For the text-containing cell, return its midpoint in [X, Y] coordinate format. 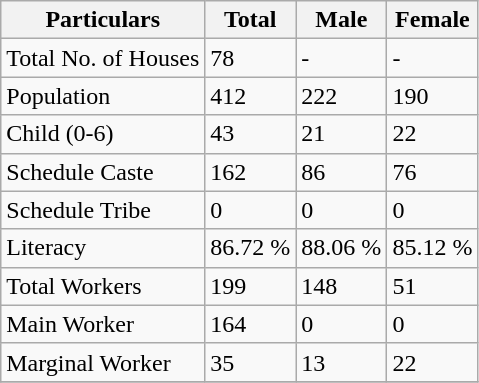
412 [250, 96]
148 [342, 286]
190 [432, 96]
Male [342, 20]
Literacy [103, 248]
35 [250, 362]
Child (0-6) [103, 134]
86.72 % [250, 248]
Total No. of Houses [103, 58]
Schedule Tribe [103, 210]
Schedule Caste [103, 172]
Total Workers [103, 286]
Female [432, 20]
88.06 % [342, 248]
Total [250, 20]
Population [103, 96]
78 [250, 58]
51 [432, 286]
199 [250, 286]
222 [342, 96]
21 [342, 134]
Main Worker [103, 324]
85.12 % [432, 248]
Particulars [103, 20]
164 [250, 324]
162 [250, 172]
13 [342, 362]
43 [250, 134]
76 [432, 172]
Marginal Worker [103, 362]
86 [342, 172]
